Locate the cell with the specified text and output its [x, y] center coordinate. 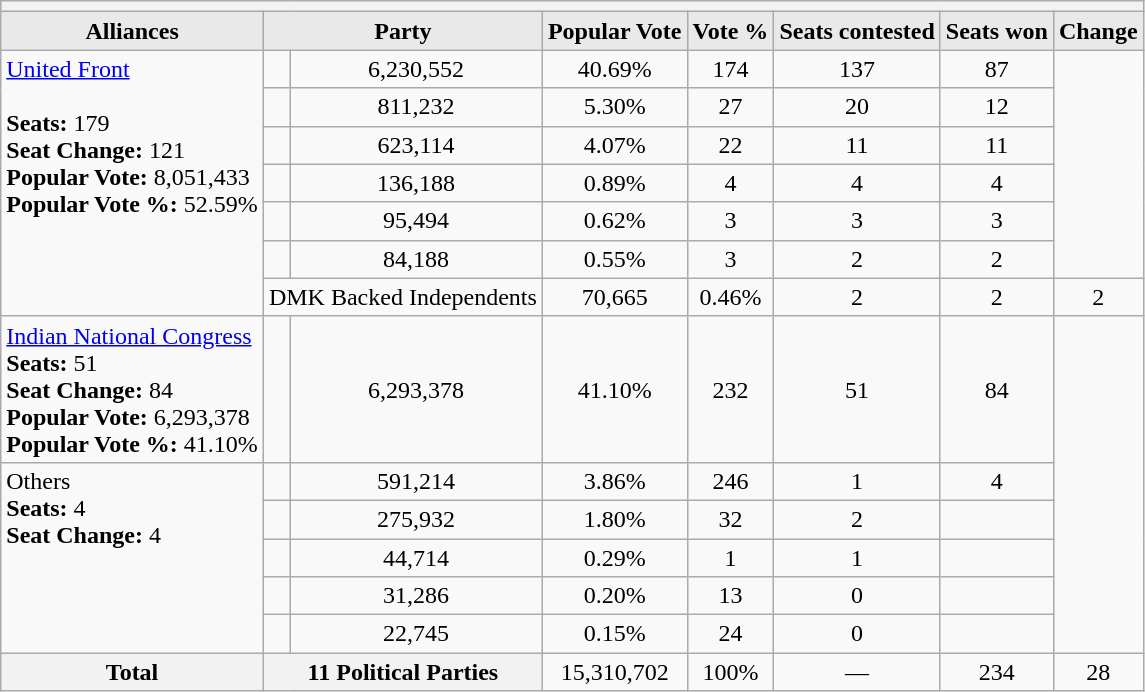
— [857, 672]
591,214 [416, 481]
41.10% [614, 389]
Indian National CongressSeats: 51 Seat Change: 84Popular Vote: 6,293,378Popular Vote %: 41.10% [132, 389]
20 [857, 107]
51 [857, 389]
137 [857, 69]
Popular Vote [614, 31]
70,665 [614, 297]
1.80% [614, 519]
275,932 [416, 519]
6,230,552 [416, 69]
Change [1098, 31]
DMK Backed Independents [402, 297]
100% [730, 672]
0.46% [730, 297]
84 [996, 389]
27 [730, 107]
0.62% [614, 221]
0.29% [614, 557]
13 [730, 596]
0.20% [614, 596]
0.55% [614, 259]
246 [730, 481]
31,286 [416, 596]
232 [730, 389]
174 [730, 69]
Total [132, 672]
Party [402, 31]
44,714 [416, 557]
22,745 [416, 634]
12 [996, 107]
15,310,702 [614, 672]
3.86% [614, 481]
0.89% [614, 183]
95,494 [416, 221]
Alliances [132, 31]
11 Political Parties [402, 672]
22 [730, 145]
Vote % [730, 31]
6,293,378 [416, 389]
623,114 [416, 145]
234 [996, 672]
84,188 [416, 259]
40.69% [614, 69]
87 [996, 69]
United FrontSeats: 179Seat Change: 121Popular Vote: 8,051,433 Popular Vote %: 52.59% [132, 183]
0.15% [614, 634]
136,188 [416, 183]
Seats won [996, 31]
811,232 [416, 107]
OthersSeats: 4 Seat Change: 4 [132, 557]
32 [730, 519]
28 [1098, 672]
24 [730, 634]
4.07% [614, 145]
Seats contested [857, 31]
5.30% [614, 107]
